Return the [x, y] coordinate for the center point of the cell that contains the specified text.  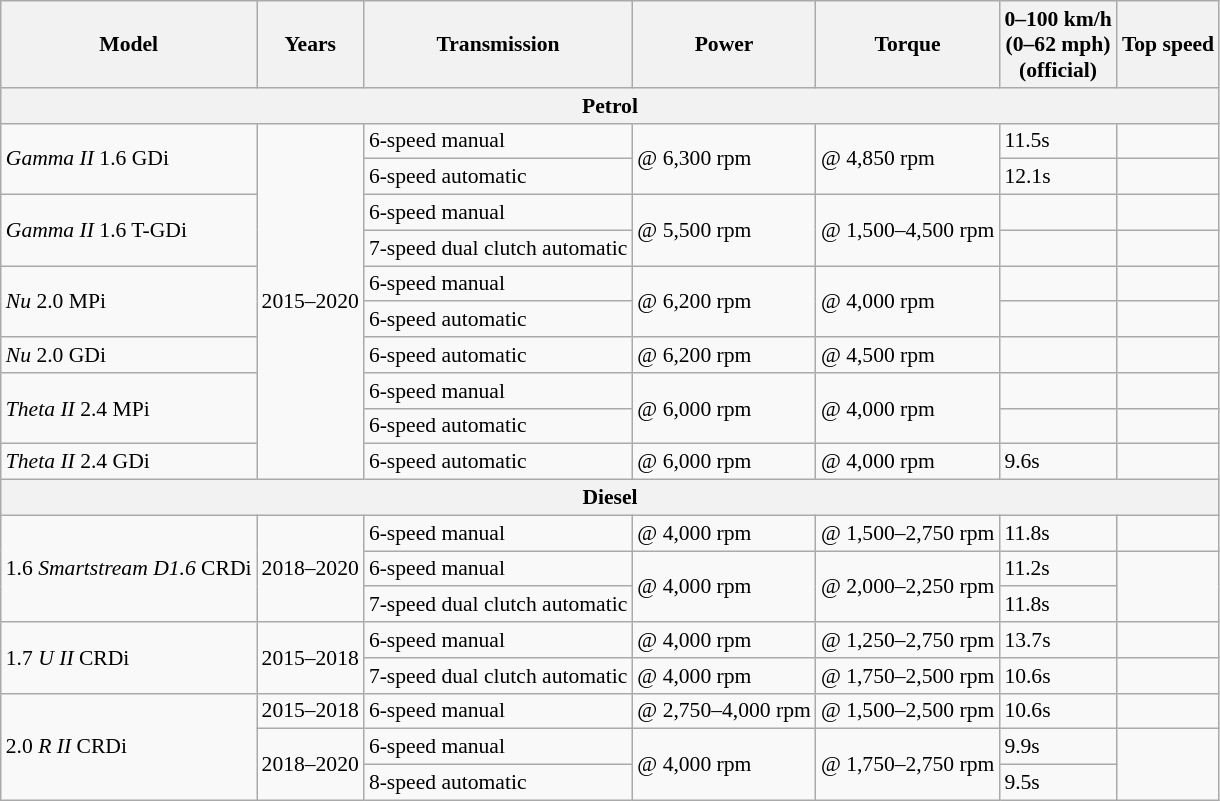
Model [129, 44]
Nu 2.0 MPi [129, 302]
@ 1,250–2,750 rpm [908, 640]
Petrol [610, 106]
Theta II 2.4 MPi [129, 408]
@ 1,750–2,500 rpm [908, 676]
@ 4,850 rpm [908, 158]
13.7s [1058, 640]
Power [724, 44]
1.6 Smartstream D1.6 CRDi [129, 568]
@ 2,750–4,000 rpm [724, 711]
@ 1,500–4,500 rpm [908, 230]
Diesel [610, 498]
@ 1,750–2,750 rpm [908, 764]
@ 1,500–2,750 rpm [908, 533]
@ 4,500 rpm [908, 355]
Nu 2.0 GDi [129, 355]
9.9s [1058, 747]
@ 2,000–2,250 rpm [908, 586]
2015–2020 [310, 301]
8-speed automatic [498, 783]
Torque [908, 44]
@ 5,500 rpm [724, 230]
@ 6,300 rpm [724, 158]
Years [310, 44]
Gamma II 1.6 T-GDi [129, 230]
11.2s [1058, 569]
@ 1,500–2,500 rpm [908, 711]
1.7 U II CRDi [129, 658]
Top speed [1168, 44]
0–100 km/h(0–62 mph)(official) [1058, 44]
2.0 R II CRDi [129, 746]
Theta II 2.4 GDi [129, 462]
12.1s [1058, 177]
Transmission [498, 44]
11.5s [1058, 141]
9.5s [1058, 783]
Gamma II 1.6 GDi [129, 158]
9.6s [1058, 462]
